Search for the cell housing the specified text and yield its [X, Y] center coordinate. 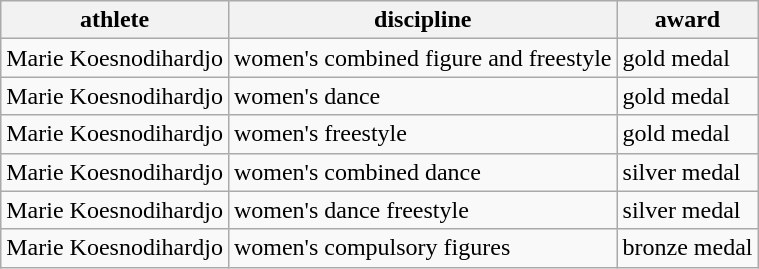
women's dance freestyle [422, 210]
women's freestyle [422, 134]
women's dance [422, 96]
women's combined dance [422, 172]
women's combined figure and freestyle [422, 58]
discipline [422, 20]
athlete [115, 20]
award [688, 20]
women's compulsory figures [422, 248]
bronze medal [688, 248]
